Find where the given text appears and provide that cell's center as [X, Y] coordinate. 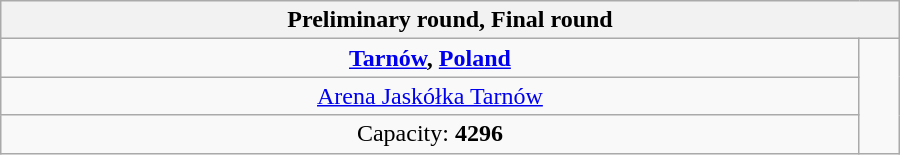
Arena Jaskółka Tarnów [430, 96]
Tarnów, Poland [430, 58]
Preliminary round, Final round [450, 20]
Capacity: 4296 [430, 134]
